Pinpoint the cell where the given text exists, returning its [X, Y] midpoint coordinate. 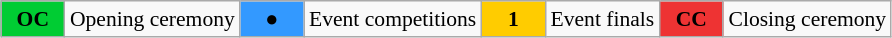
● [272, 19]
Event competitions [392, 19]
1 [513, 19]
Opening ceremony [152, 19]
Closing ceremony [807, 19]
Event finals [602, 19]
CC [691, 19]
OC [33, 19]
